Extract the (X, Y) coordinate from the center of the cell holding the provided text.  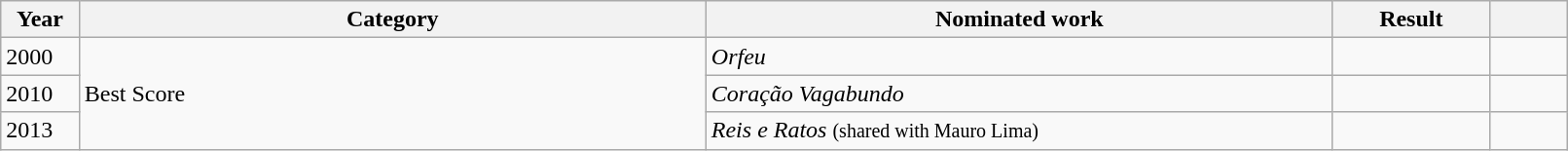
Category (392, 19)
Year (40, 19)
Result (1411, 19)
2000 (40, 57)
2010 (40, 94)
Reis e Ratos (shared with Mauro Lima) (1019, 131)
Best Score (392, 94)
Coração Vagabundo (1019, 94)
2013 (40, 131)
Nominated work (1019, 19)
Orfeu (1019, 57)
